Detect which cell encompasses the target text, then output its (X, Y) center coordinate. 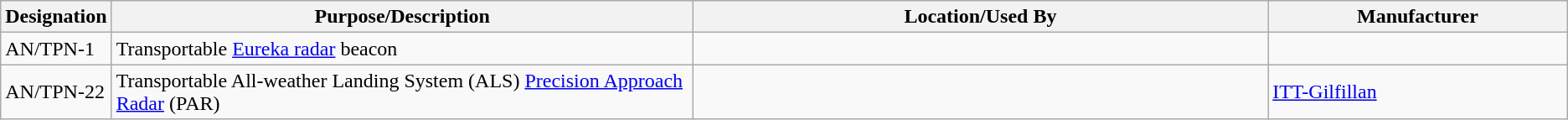
Location/Used By (980, 17)
Transportable All-weather Landing System (ALS) Precision Approach Radar (PAR) (402, 92)
Transportable Eureka radar beacon (402, 49)
Designation (56, 17)
AN/TPN-22 (56, 92)
Purpose/Description (402, 17)
AN/TPN-1 (56, 49)
Manufacturer (1418, 17)
ITT-Gilfillan (1418, 92)
